Locate the cell with the specified text and output its (X, Y) center coordinate. 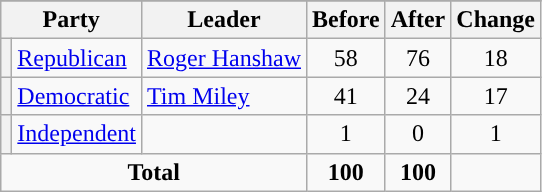
Total (154, 172)
Democratic (77, 96)
Tim Miley (224, 96)
24 (418, 96)
Roger Hanshaw (224, 58)
41 (346, 96)
Change (496, 20)
18 (496, 58)
Before (346, 20)
Leader (224, 20)
Independent (77, 134)
Party (72, 20)
76 (418, 58)
58 (346, 58)
17 (496, 96)
Republican (77, 58)
After (418, 20)
0 (418, 134)
